Identify which cell holds the provided text, then report its (X, Y) central coordinate. 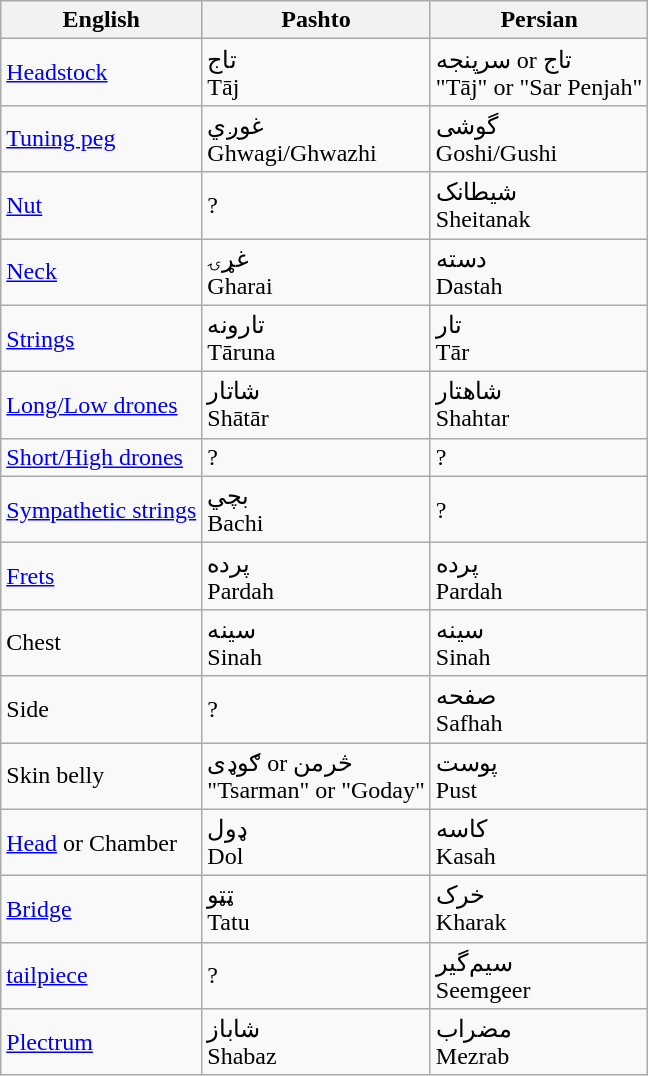
بچيBachi (316, 510)
Chest (102, 642)
تارونهTāruna (316, 338)
خرکKharak (539, 910)
پوستPust (539, 776)
Pashto (316, 20)
سیم‌گیرSeemgeer (539, 976)
شابازShabaz (316, 1042)
سينهSinah (316, 642)
تاجTāj (316, 72)
ګوډی or څرمن"Tsarman" or "Goday" (316, 776)
غړۍGharai (316, 272)
Side (102, 710)
ډولDol (316, 842)
Short/High drones (102, 457)
Bridge (102, 910)
مضرابMezrab (539, 1042)
Head or Chamber (102, 842)
Sympathetic strings (102, 510)
صفحهSafhah (539, 710)
کاسهKasah (539, 842)
tailpiece (102, 976)
شیطانکSheitanak (539, 206)
سرپنجه or تاج"Tāj" or "Sar Penjah" (539, 72)
Neck (102, 272)
دستهDastah (539, 272)
شاهتارShahtar (539, 406)
شاتارShātār (316, 406)
Nut (102, 206)
Tuning peg (102, 138)
English (102, 20)
Skin belly (102, 776)
Headstock (102, 72)
Frets (102, 576)
Plectrum (102, 1042)
گوشی‌Goshi/Gushi (539, 138)
Strings (102, 338)
Long/Low drones (102, 406)
Persian (539, 20)
ټټوTatu (316, 910)
غوږيGhwagi/Ghwazhi (316, 138)
تارTār (539, 338)
سینهSinah (539, 642)
